Find where the given text appears and provide that cell's center as (X, Y) coordinate. 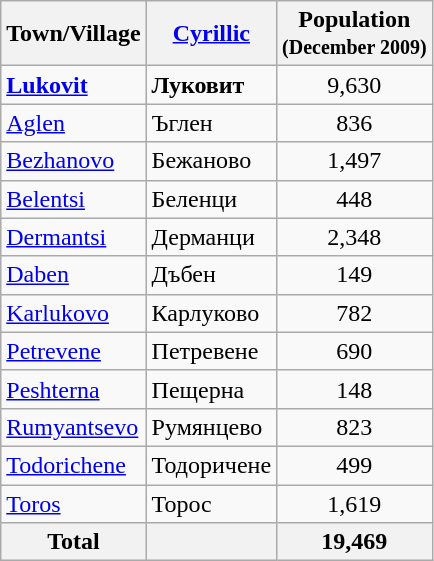
Румянцево (211, 427)
Cyrillic (211, 34)
Population(December 2009) (355, 34)
Беленци (211, 199)
148 (355, 389)
Toros (74, 503)
Тодоричене (211, 465)
Дерманци (211, 237)
Петревене (211, 351)
Total (74, 542)
836 (355, 123)
448 (355, 199)
Daben (74, 275)
Пещерна (211, 389)
Aglen (74, 123)
Bezhanovo (74, 161)
9,630 (355, 85)
Lukovit (74, 85)
Petrevene (74, 351)
Peshterna (74, 389)
1,619 (355, 503)
499 (355, 465)
1,497 (355, 161)
Todorichene (74, 465)
Луковит (211, 85)
Карлуково (211, 313)
Dermantsi (74, 237)
690 (355, 351)
782 (355, 313)
Rumyantsevo (74, 427)
Karlukovo (74, 313)
Дъбен (211, 275)
823 (355, 427)
Belentsi (74, 199)
149 (355, 275)
Town/Village (74, 34)
19,469 (355, 542)
Торос (211, 503)
Ъглен (211, 123)
Бежаново (211, 161)
2,348 (355, 237)
